Pinpoint the cell where the given text exists, returning its (x, y) midpoint coordinate. 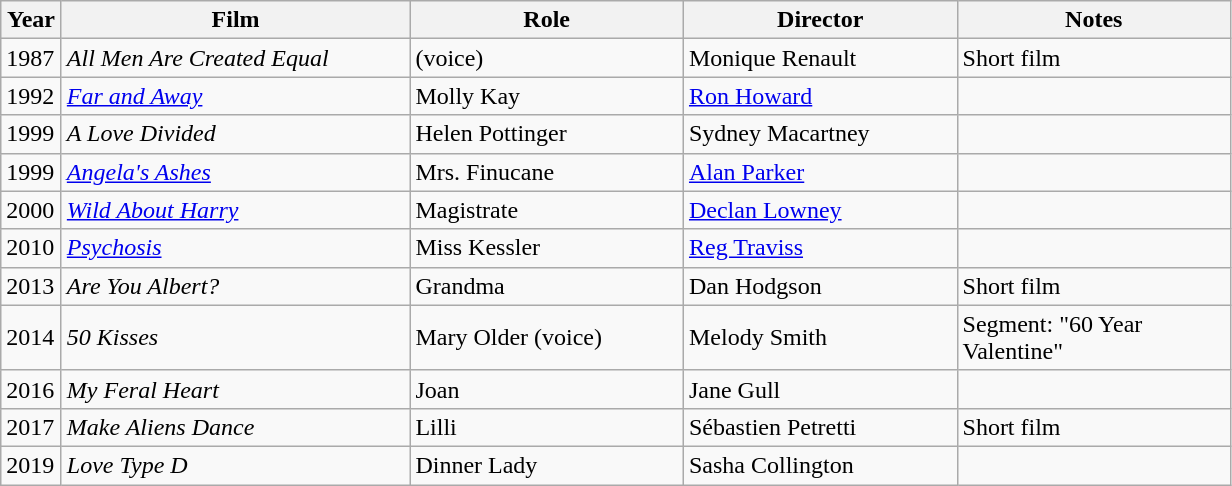
My Feral Heart (236, 389)
2010 (32, 248)
Monique Renault (820, 58)
Sydney Macartney (820, 134)
2017 (32, 427)
Joan (547, 389)
Psychosis (236, 248)
Make Aliens Dance (236, 427)
Magistrate (547, 210)
1992 (32, 96)
Sébastien Petretti (820, 427)
Segment: "60 Year Valentine" (1094, 338)
Far and Away (236, 96)
Director (820, 20)
Reg Traviss (820, 248)
Role (547, 20)
A Love Divided (236, 134)
Year (32, 20)
Ron Howard (820, 96)
(voice) (547, 58)
2014 (32, 338)
Wild About Harry (236, 210)
Helen Pottinger (547, 134)
Sasha Collington (820, 465)
50 Kisses (236, 338)
Are You Albert? (236, 286)
Grandma (547, 286)
2013 (32, 286)
1987 (32, 58)
Miss Kessler (547, 248)
2019 (32, 465)
2016 (32, 389)
Mary Older (voice) (547, 338)
Angela's Ashes (236, 172)
Mrs. Finucane (547, 172)
Film (236, 20)
2000 (32, 210)
Jane Gull (820, 389)
Melody Smith (820, 338)
Love Type D (236, 465)
Alan Parker (820, 172)
All Men Are Created Equal (236, 58)
Declan Lowney (820, 210)
Notes (1094, 20)
Lilli (547, 427)
Dan Hodgson (820, 286)
Molly Kay (547, 96)
Dinner Lady (547, 465)
